Capture the cell that displays the provided text and extract its [X, Y] central coordinate. 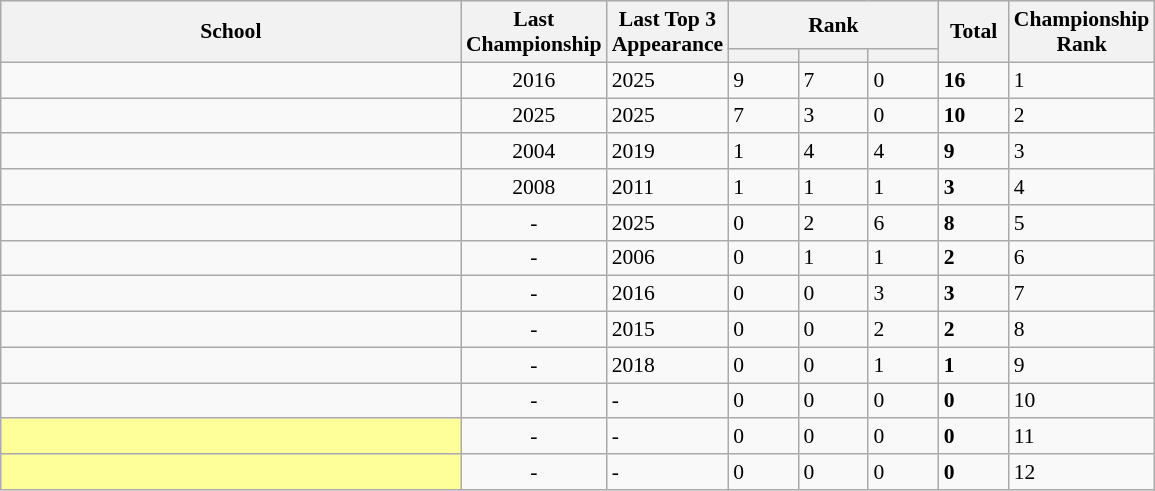
2011 [668, 187]
Total [974, 32]
2004 [534, 152]
12 [1082, 472]
Rank [833, 25]
5 [1082, 223]
11 [1082, 437]
2019 [668, 152]
Championship Rank [1082, 32]
16 [974, 80]
Last Top 3Appearance [668, 32]
2008 [534, 187]
2018 [668, 365]
School [231, 32]
2006 [668, 258]
LastChampionship [534, 32]
2015 [668, 330]
